Capture the cell that displays the provided text and extract its [X, Y] central coordinate. 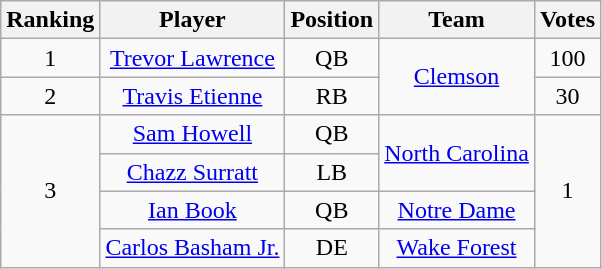
Votes [567, 20]
100 [567, 58]
Travis Etienne [192, 96]
Trevor Lawrence [192, 58]
North Carolina [457, 153]
Clemson [457, 77]
30 [567, 96]
3 [50, 191]
Wake Forest [457, 248]
Notre Dame [457, 210]
Position [332, 20]
Sam Howell [192, 134]
Chazz Surratt [192, 172]
Player [192, 20]
Team [457, 20]
RB [332, 96]
Ian Book [192, 210]
Carlos Basham Jr. [192, 248]
Ranking [50, 20]
LB [332, 172]
2 [50, 96]
DE [332, 248]
